From the cell containing the given text, extract its center point as (x, y) coordinate. 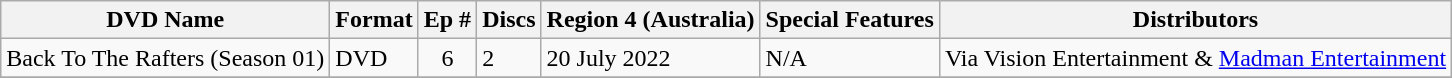
DVD (374, 58)
6 (447, 58)
Discs (509, 20)
Region 4 (Australia) (650, 20)
2 (509, 58)
Special Features (850, 20)
N/A (850, 58)
Distributors (1195, 20)
DVD Name (166, 20)
Via Vision Entertainment & Madman Entertainment (1195, 58)
Back To The Rafters (Season 01) (166, 58)
Format (374, 20)
20 July 2022 (650, 58)
Ep # (447, 20)
